Output the [X, Y] coordinate of the center of the cell containing the given text.  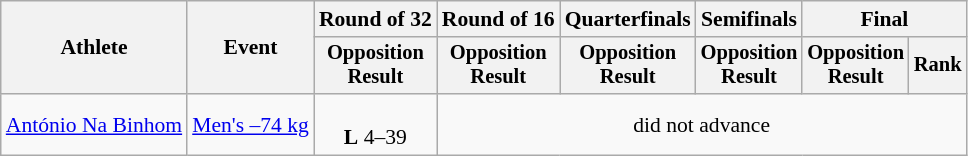
Event [250, 48]
António Na Binhom [94, 124]
Final [884, 19]
Semifinals [750, 19]
Round of 16 [498, 19]
Rank [938, 66]
Quarterfinals [628, 19]
did not advance [702, 124]
Round of 32 [376, 19]
Men's –74 kg [250, 124]
Athlete [94, 48]
L 4–39 [376, 124]
